Return the [x, y] coordinate for the center point of the cell that contains the specified text.  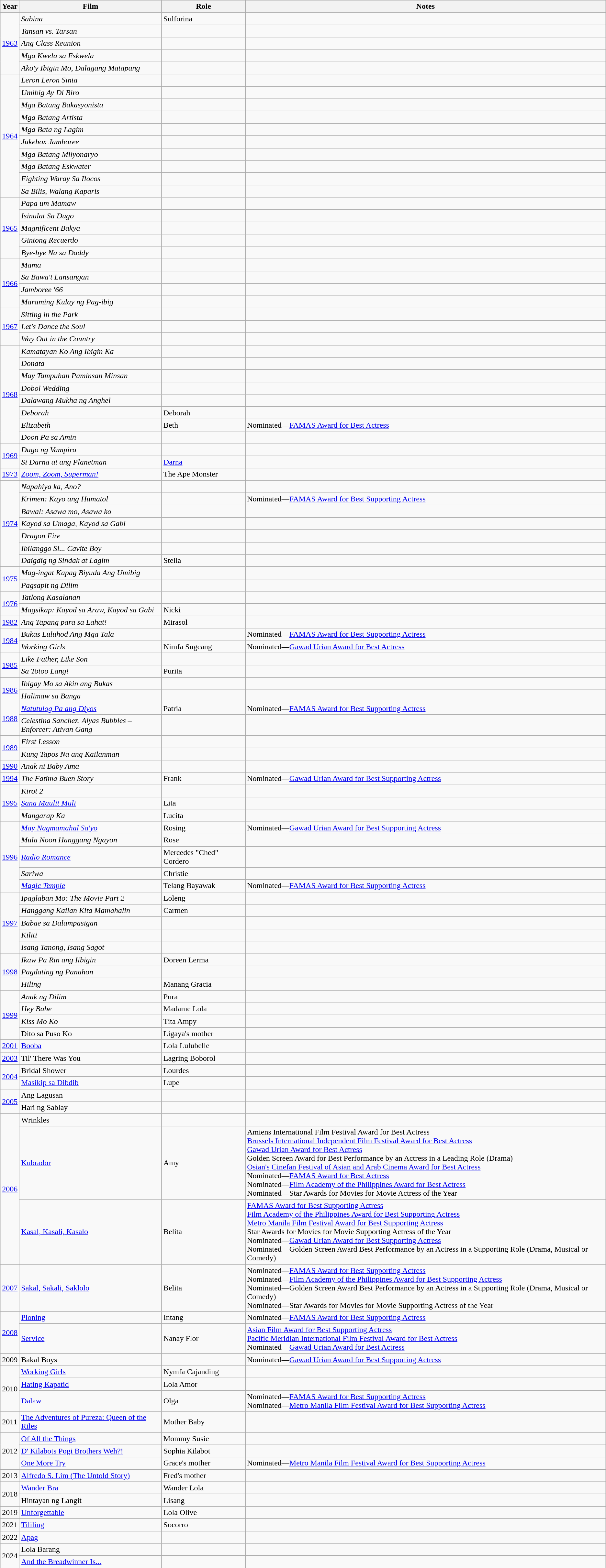
Ipaglaban Mo: The Movie Part 2 [91, 898]
2007 [10, 1288]
Kasal, Kasali, Kasalo [91, 1232]
Sophia Kilabot [203, 1451]
Christie [203, 873]
1973 [10, 474]
1965 [10, 228]
Bakal Boys [91, 1360]
2006 [10, 1189]
May Nagmamahal Sa'yo [91, 828]
Donata [91, 364]
Halimaw sa Banga [91, 696]
Let's Dance the Soul [91, 326]
Ploning [91, 1318]
Sa Totoo Lang! [91, 671]
Sa Bilis, Walang Kaparis [91, 191]
Maraming Kulay ng Pag-ibig [91, 302]
2019 [10, 1512]
Mga Batang Bakasyonista [91, 105]
Nicki [203, 610]
Fighting Waray Sa Ilocos [91, 179]
Unforgettable [91, 1512]
Jamboree '66 [91, 290]
Hintayan ng Langit [91, 1500]
Purita [203, 671]
2001 [10, 1046]
Of All the Things [91, 1439]
Bawal: Asawa mo, Asawa ko [91, 511]
2009 [10, 1360]
Madame Lola [203, 1009]
Sa Bawa't Lansangan [91, 277]
Sitting in the Park [91, 314]
Si Darna at ang Planetman [91, 462]
Dalawang Mukha ng Anghel [91, 400]
2012 [10, 1451]
Ang Tapang para sa Lahat! [91, 622]
Radio Romance [91, 857]
May Tampuhan Paminsan Minsan [91, 376]
Dobol Wedding [91, 388]
Alfredo S. Lim (The Untold Story) [91, 1475]
1968 [10, 394]
Magsikap: Kayod sa Araw, Kayod sa Gabi [91, 610]
1997 [10, 923]
Kiliti [91, 935]
Intang [203, 1318]
1966 [10, 283]
Kiss Mo Ko [91, 1021]
Anak ng Dilim [91, 997]
Wrinkles [91, 1120]
Til' There Was You [91, 1058]
Way Out in the Country [91, 339]
Ako'y Ibigin Mo, Dalagang Matapang [91, 68]
Hiling [91, 984]
2005 [10, 1101]
Kayod sa Umaga, Kayod sa Gabi [91, 523]
Nominated—Metro Manila Film Festival Award for Best Supporting Actress [426, 1463]
Isinulat Sa Dugo [91, 216]
Mga Kwela sa Eskwela [91, 56]
Carmen [203, 910]
Beth [203, 425]
2010 [10, 1388]
Bye-bye Na sa Daddy [91, 253]
Year [10, 6]
2013 [10, 1475]
Kamatayan Ko Ang Ibigin Ka [91, 351]
First Lesson [91, 741]
Magnificent Bakya [91, 228]
The Ape Monster [203, 474]
2008 [10, 1332]
2021 [10, 1525]
Hating Kapatid [91, 1384]
1967 [10, 326]
Dito sa Puso Ko [91, 1034]
Umibig Ay Di Biro [91, 93]
Gintong Recuerdo [91, 240]
Isang Tanong, Isang Sagot [91, 947]
Mangarap Ka [91, 816]
1964 [10, 136]
Lupe [203, 1083]
Mga Batang Milyonaryo [91, 154]
2022 [10, 1537]
Lisang [203, 1500]
Kirot 2 [91, 791]
Frank [203, 779]
2011 [10, 1422]
Darna [203, 462]
1998 [10, 972]
1982 [10, 622]
Pura [203, 997]
Olga [203, 1401]
Mother Baby [203, 1422]
Pagsapit ng Dilim [91, 585]
Loleng [203, 898]
Rosing [203, 828]
Sariwa [91, 873]
One More Try [91, 1463]
Papa um Mamaw [91, 203]
1975 [10, 579]
Mula Noon Hanggang Ngayon [91, 840]
1974 [10, 523]
Telang Bayawak [203, 886]
Doreen Lerma [203, 960]
1969 [10, 456]
Patria [203, 708]
Rose [203, 840]
Lola Amor [203, 1384]
Lita [203, 803]
Hanggang Kailan Kita Mamahalin [91, 910]
Service [91, 1339]
Nanay Flor [203, 1339]
1995 [10, 803]
Dragon Fire [91, 536]
Nominated—FAMAS Award for Best Supporting ActressNominated—Metro Manila Film Festival Award for Best Supporting Actress [426, 1401]
2004 [10, 1077]
Dalaw [91, 1401]
Bridal Shower [91, 1070]
Mga Bata ng Lagim [91, 129]
Natutulog Pa ang Diyos [91, 708]
Doon Pa sa Amin [91, 437]
Sana Maulit Muli [91, 803]
The Adventures of Pureza: Queen of the Riles [91, 1422]
1985 [10, 665]
Ang Lagusan [91, 1095]
Wander Bra [91, 1488]
Notes [426, 6]
1988 [10, 719]
Film [91, 6]
Socorro [203, 1525]
Stella [203, 561]
Manang Gracia [203, 984]
Kung Tapos Na ang Kailanman [91, 754]
1976 [10, 604]
Mga Batang Eskwater [91, 167]
Ikaw Pa Rin ang Iibigin [91, 960]
Apag [91, 1537]
Leron Leron Sinta [91, 80]
Ligaya's mother [203, 1034]
Amy [203, 1163]
Lola Lulubelle [203, 1046]
Fred's mother [203, 1475]
Ibilanggo Si... Cavite Boy [91, 548]
Nimfa Sugcang [203, 647]
Hari ng Sablay [91, 1107]
Mommy Susie [203, 1439]
Mirasol [203, 622]
Zoom, Zoom, Superman! [91, 474]
Tililing [91, 1525]
Booba [91, 1046]
Hey Babe [91, 1009]
Sulforina [203, 19]
Tita Ampy [203, 1021]
Lagring Boborol [203, 1058]
Role [203, 6]
Celestina Sanchez, Alyas Bubbles –Enforcer: Ativan Gang [91, 725]
1994 [10, 779]
Krimen: Kayo ang Humatol [91, 499]
Dugo ng Vampira [91, 450]
Lourdes [203, 1070]
D' Kilabots Pogi Brothers Weh?! [91, 1451]
1963 [10, 43]
Jukebox Jamboree [91, 142]
Ibigay Mo sa Akin ang Bukas [91, 684]
Magic Temple [91, 886]
Masikip sa Dibdib [91, 1083]
1989 [10, 748]
Nominated—FAMAS Award for Best Actress [426, 425]
1996 [10, 857]
1999 [10, 1015]
2003 [10, 1058]
Mercedes "Ched" Cordero [203, 857]
Babae sa Dalampasigan [91, 923]
Pagdating ng Panahon [91, 972]
Daigdig ng Sindak at Lagim [91, 561]
Sakal, Sakali, Saklolo [91, 1288]
Mag-ingat Kapag Biyuda Ang Umibig [91, 573]
Grace's mother [203, 1463]
1986 [10, 690]
Like Father, Like Son [91, 659]
2018 [10, 1494]
Sabina [91, 19]
1984 [10, 641]
Nominated—Gawad Urian Award for Best Actress [426, 647]
Lucita [203, 816]
Bukas Luluhod Ang Mga Tala [91, 634]
Anak ni Baby Ama [91, 766]
Lola Olive [203, 1512]
Tatlong Kasalanan [91, 598]
Nymfa Cajanding [203, 1372]
Mama [91, 265]
Ang Class Reunion [91, 43]
The Fatima Buen Story [91, 779]
Lola Barang [91, 1550]
Tansan vs. Tarsan [91, 31]
Mga Batang Artista [91, 117]
Elizabeth [91, 425]
Wander Lola [203, 1488]
And the Breadwinner Is... [91, 1562]
2024 [10, 1556]
1990 [10, 766]
Napahiya ka, Ano? [91, 487]
Kubrador [91, 1163]
